Identify which cell holds the provided text, then report its (x, y) central coordinate. 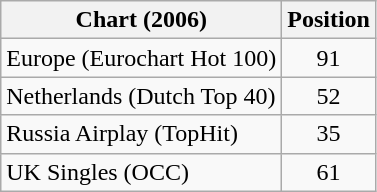
Netherlands (Dutch Top 40) (142, 96)
Position (329, 20)
Chart (2006) (142, 20)
52 (329, 96)
UK Singles (OCC) (142, 172)
61 (329, 172)
91 (329, 58)
35 (329, 134)
Russia Airplay (TopHit) (142, 134)
Europe (Eurochart Hot 100) (142, 58)
